Identify which cell holds the provided text, then report its (X, Y) central coordinate. 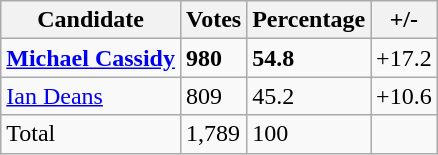
809 (213, 96)
+10.6 (404, 96)
+17.2 (404, 58)
Ian Deans (91, 96)
Total (91, 134)
+/- (404, 20)
Michael Cassidy (91, 58)
Votes (213, 20)
980 (213, 58)
Candidate (91, 20)
100 (309, 134)
Percentage (309, 20)
45.2 (309, 96)
54.8 (309, 58)
1,789 (213, 134)
